Detect which cell encompasses the target text, then output its (X, Y) center coordinate. 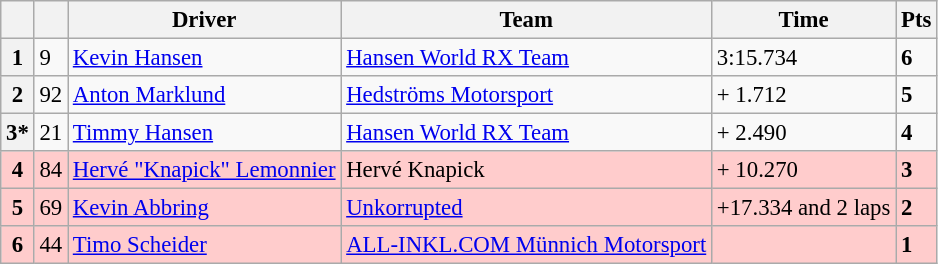
21 (50, 133)
Timmy Hansen (204, 133)
Timo Scheider (204, 245)
+17.334 and 2 laps (804, 208)
3 (916, 170)
69 (50, 208)
Kevin Abbring (204, 208)
Unkorrupted (526, 208)
44 (50, 245)
+ 2.490 (804, 133)
+ 1.712 (804, 95)
84 (50, 170)
3* (18, 133)
+ 10.270 (804, 170)
Pts (916, 20)
Kevin Hansen (204, 58)
92 (50, 95)
9 (50, 58)
Hervé Knapick (526, 170)
Team (526, 20)
ALL-INKL.COM Münnich Motorsport (526, 245)
Driver (204, 20)
3:15.734 (804, 58)
Time (804, 20)
Anton Marklund (204, 95)
Hedströms Motorsport (526, 95)
Hervé "Knapick" Lemonnier (204, 170)
